Return [X, Y] of the center of cell containing provided text 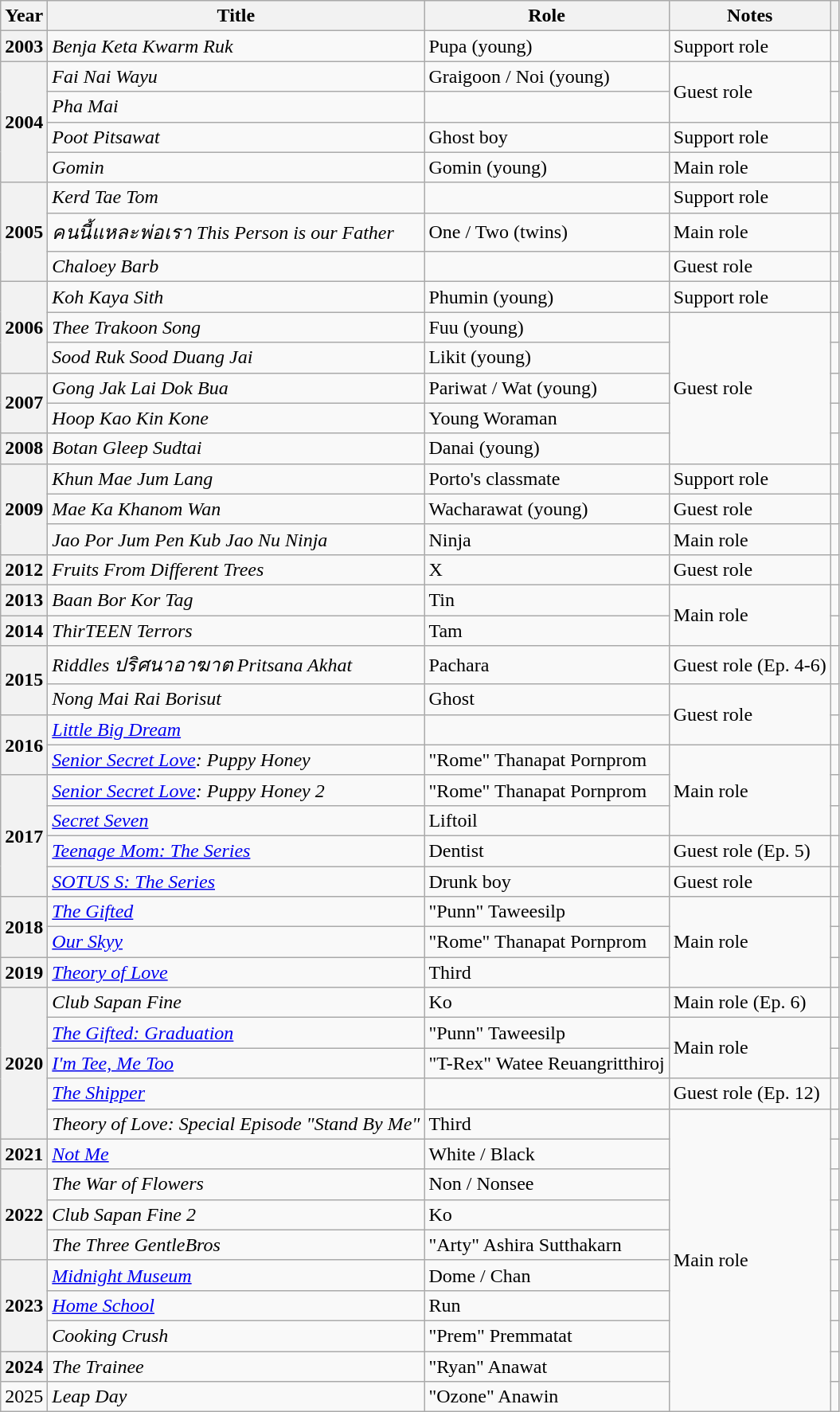
Gomin (young) [546, 167]
2025 [24, 1397]
Liftoil [546, 820]
Theory of Love [236, 972]
Benja Keta Kwarm Ruk [236, 46]
Danai (young) [546, 448]
The Gifted [236, 912]
Tin [546, 600]
Porto's classmate [546, 479]
Pupa (young) [546, 46]
"Prem" Premmatat [546, 1336]
Ninja [546, 539]
Dome / Chan [546, 1275]
Run [546, 1305]
Leap Day [236, 1397]
2021 [24, 1154]
2006 [24, 327]
Secret Seven [236, 820]
Guest role (Ep. 12) [750, 1093]
2014 [24, 630]
Club Sapan Fine 2 [236, 1214]
Role [546, 16]
Sood Ruk Sood Duang Jai [236, 358]
Tam [546, 630]
Riddles ปริศนาอาฆาต Pritsana Akhat [236, 666]
2008 [24, 448]
2003 [24, 46]
Year [24, 16]
Title [236, 16]
"T-Rex" Watee Reuangritthiroj [546, 1063]
Koh Kaya Sith [236, 297]
Senior Secret Love: Puppy Honey 2 [236, 790]
Guest role (Ep. 4-6) [750, 666]
Botan Gleep Sudtai [236, 448]
Ghost boy [546, 137]
The War of Flowers [236, 1184]
Notes [750, 16]
2004 [24, 122]
2009 [24, 509]
2018 [24, 927]
2024 [24, 1366]
Gong Jak Lai Dok Bua [236, 388]
Likit (young) [546, 358]
Gomin [236, 167]
Chaloey Barb [236, 267]
Main role (Ep. 6) [750, 1003]
The Gifted: Graduation [236, 1033]
Jao Por Jum Pen Kub Jao Nu Ninja [236, 539]
Pachara [546, 666]
Kerd Tae Tom [236, 198]
Our Skyy [236, 942]
Mae Ka Khanom Wan [236, 509]
"Ozone" Anawin [546, 1397]
I'm Tee, Me Too [236, 1063]
Guest role (Ep. 5) [750, 851]
Pha Mai [236, 107]
2005 [24, 233]
Little Big Dream [236, 729]
Phumin (young) [546, 297]
Fuu (young) [546, 327]
2020 [24, 1063]
The Three GentleBros [236, 1245]
ThirTEEN Terrors [236, 630]
The Trainee [236, 1366]
"Arty" Ashira Sutthakarn [546, 1245]
2015 [24, 680]
Wacharawat (young) [546, 509]
Graigoon / Noi (young) [546, 76]
Not Me [236, 1154]
คนนี้แหละพ่อเรา This Person is our Father [236, 233]
Dentist [546, 851]
One / Two (twins) [546, 233]
Cooking Crush [236, 1336]
Thee Trakoon Song [236, 327]
Baan Bor Kor Tag [236, 600]
"Ryan" Anawat [546, 1366]
Home School [236, 1305]
Non / Nonsee [546, 1184]
White / Black [546, 1154]
Khun Mae Jum Lang [236, 479]
2017 [24, 835]
X [546, 569]
Fruits From Different Trees [236, 569]
2022 [24, 1214]
2007 [24, 403]
SOTUS S: The Series [236, 882]
2012 [24, 569]
Ghost [546, 699]
Midnight Museum [236, 1275]
2016 [24, 745]
Senior Secret Love: Puppy Honey [236, 760]
2023 [24, 1305]
Hoop Kao Kin Kone [236, 418]
Theory of Love: Special Episode "Stand By Me" [236, 1124]
Club Sapan Fine [236, 1003]
The Shipper [236, 1093]
Nong Mai Rai Borisut [236, 699]
Teenage Mom: The Series [236, 851]
Young Woraman [546, 418]
Fai Nai Wayu [236, 76]
Pariwat / Wat (young) [546, 388]
Poot Pitsawat [236, 137]
2019 [24, 972]
2013 [24, 600]
Drunk boy [546, 882]
